Search for the cell housing the specified text and yield its [X, Y] center coordinate. 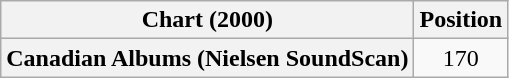
170 [461, 58]
Chart (2000) [208, 20]
Position [461, 20]
Canadian Albums (Nielsen SoundScan) [208, 58]
